Extract the [X, Y] coordinate from the center of the cell holding the provided text.  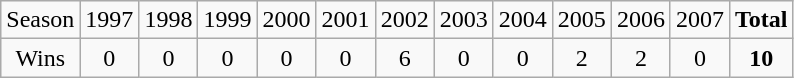
2006 [640, 20]
2005 [582, 20]
1997 [110, 20]
2000 [286, 20]
1999 [228, 20]
10 [761, 58]
2003 [464, 20]
6 [404, 58]
1998 [168, 20]
2004 [522, 20]
Season [40, 20]
Wins [40, 58]
2002 [404, 20]
2001 [346, 20]
2007 [700, 20]
Total [761, 20]
